Return [X, Y] of the center of cell containing provided text 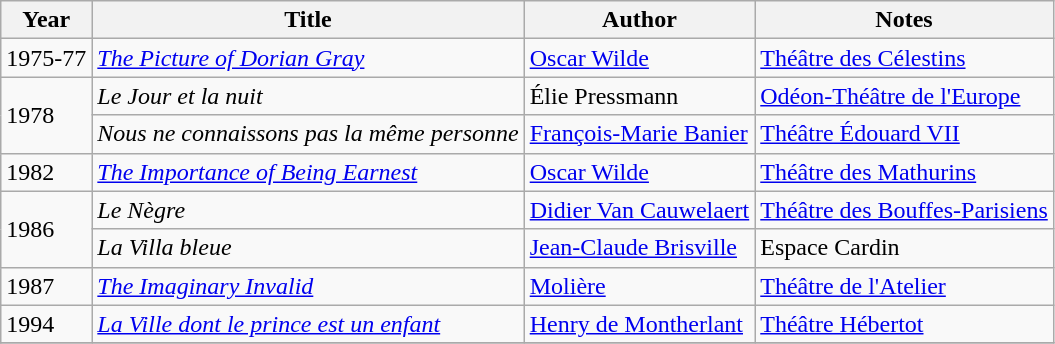
Year [46, 20]
La Ville dont le prince est un enfant [308, 324]
1975-77 [46, 58]
Notes [904, 20]
1987 [46, 286]
Le Jour et la nuit [308, 96]
Henry de Montherlant [640, 324]
Jean-Claude Brisville [640, 248]
Molière [640, 286]
Théâtre Édouard VII [904, 134]
1994 [46, 324]
Nous ne connaissons pas la même personne [308, 134]
Théâtre des Mathurins [904, 172]
Espace Cardin [904, 248]
1978 [46, 115]
Élie Pressmann [640, 96]
Title [308, 20]
Théâtre Hébertot [904, 324]
La Villa bleue [308, 248]
1982 [46, 172]
Le Nègre [308, 210]
Théâtre des Bouffes-Parisiens [904, 210]
1986 [46, 229]
Author [640, 20]
Théâtre des Célestins [904, 58]
Odéon-Théâtre de l'Europe [904, 96]
The Importance of Being Earnest [308, 172]
François-Marie Banier [640, 134]
Didier Van Cauwelaert [640, 210]
The Imaginary Invalid [308, 286]
The Picture of Dorian Gray [308, 58]
Théâtre de l'Atelier [904, 286]
